Identify which cell holds the provided text, then report its (X, Y) central coordinate. 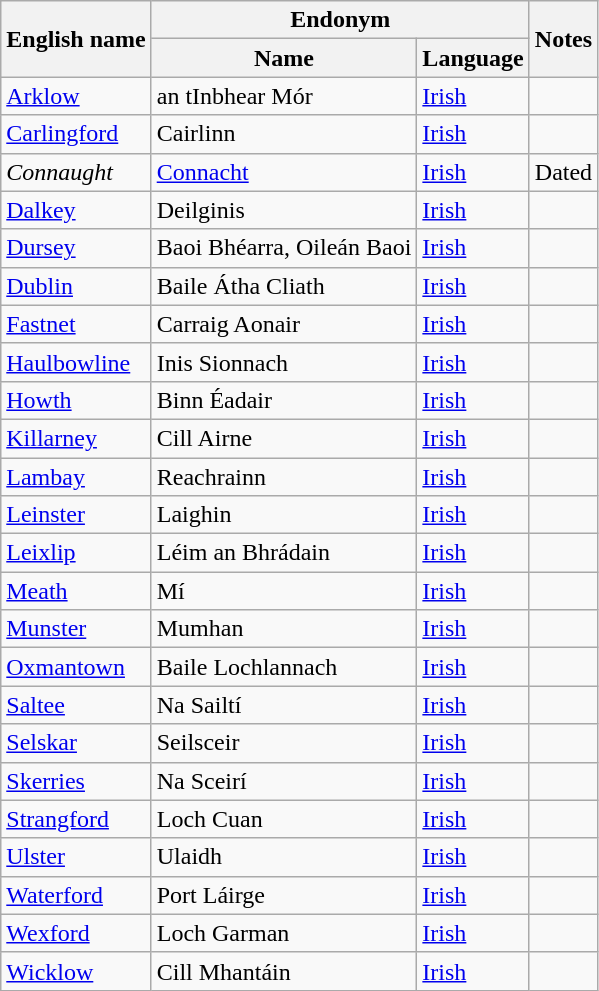
Cairlinn (284, 134)
Munster (76, 629)
Binn Éadair (284, 400)
Loch Garman (284, 933)
Howth (76, 400)
Loch Cuan (284, 819)
Leinster (76, 515)
Reachrainn (284, 477)
Arklow (76, 96)
Notes (563, 39)
Deilginis (284, 210)
Port Láirge (284, 895)
Meath (76, 591)
Leixlip (76, 553)
Haulbowline (76, 362)
Carlingford (76, 134)
Wexford (76, 933)
Wicklow (76, 971)
Oxmantown (76, 667)
Carraig Aonair (284, 324)
Léim an Bhrádain (284, 553)
Language (473, 58)
Killarney (76, 438)
Mí (284, 591)
Na Sailtí (284, 705)
Laighin (284, 515)
Ulaidh (284, 857)
Inis Sionnach (284, 362)
Baile Átha Cliath (284, 286)
Dated (563, 172)
Mumhan (284, 629)
English name (76, 39)
Seilsceir (284, 743)
Name (284, 58)
Endonym (340, 20)
Ulster (76, 857)
Waterford (76, 895)
Lambay (76, 477)
Strangford (76, 819)
Na Sceirí (284, 781)
an tInbhear Mór (284, 96)
Skerries (76, 781)
Connacht (284, 172)
Cill Airne (284, 438)
Cill Mhantáin (284, 971)
Fastnet (76, 324)
Dublin (76, 286)
Connaught (76, 172)
Dalkey (76, 210)
Baoi Bhéarra, Oileán Baoi (284, 248)
Dursey (76, 248)
Baile Lochlannach (284, 667)
Saltee (76, 705)
Selskar (76, 743)
